Provide the [x, y] coordinate of the cell's center where the given text is located.  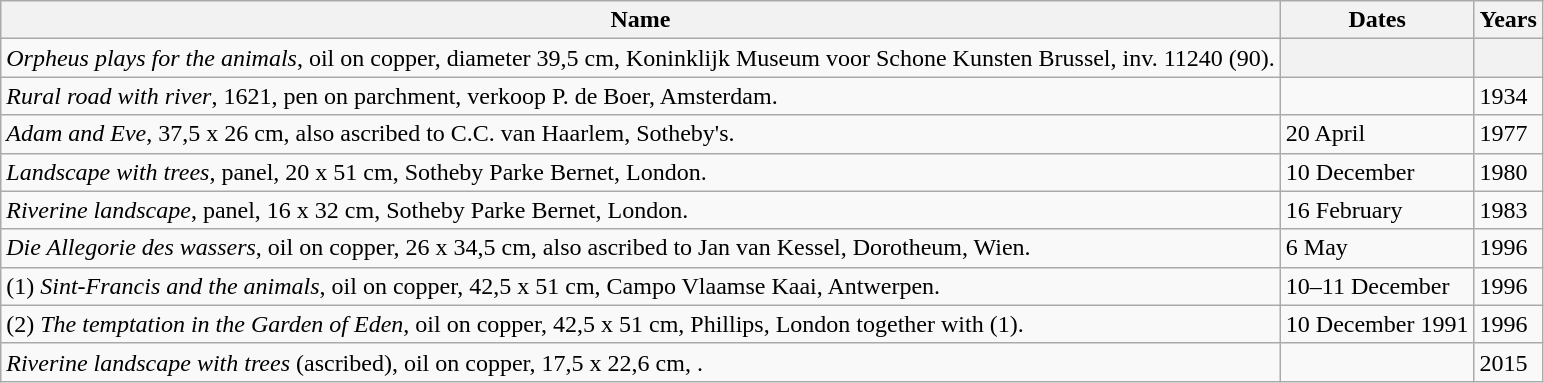
Years [1508, 20]
1977 [1508, 134]
Rural road with river, 1621, pen on parchment, verkoop P. de Boer, Amsterdam. [641, 96]
Dates [1377, 20]
(1) Sint-Francis and the animals, oil on copper, 42,5 x 51 cm, Campo Vlaamse Kaai, Antwerpen. [641, 286]
1980 [1508, 172]
6 May [1377, 248]
Riverine landscape with trees (ascribed), oil on copper, 17,5 x 22,6 cm, . [641, 362]
10 December 1991 [1377, 324]
10 December [1377, 172]
20 April [1377, 134]
Orpheus plays for the animals, oil on copper, diameter 39,5 cm, Koninklijk Museum voor Schone Kunsten Brussel, inv. 11240 (90). [641, 58]
(2) The temptation in the Garden of Eden, oil on copper, 42,5 x 51 cm, Phillips, London together with (1). [641, 324]
Die Allegorie des wassers, oil on copper, 26 x 34,5 cm, also ascribed to Jan van Kessel, Dorotheum, Wien. [641, 248]
10–11 December [1377, 286]
Name [641, 20]
1934 [1508, 96]
1983 [1508, 210]
Adam and Eve, 37,5 x 26 cm, also ascribed to C.C. van Haarlem, Sotheby's. [641, 134]
16 February [1377, 210]
Riverine landscape, panel, 16 x 32 cm, Sotheby Parke Bernet, London. [641, 210]
2015 [1508, 362]
Landscape with trees, panel, 20 x 51 cm, Sotheby Parke Bernet, London. [641, 172]
